Scan for the cell matching the given text and deliver its [X, Y] coordinate at center. 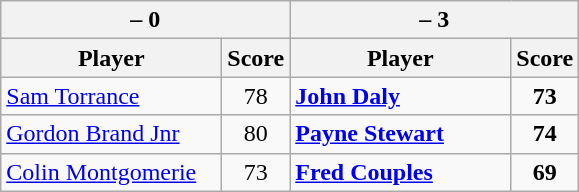
– 3 [434, 20]
80 [256, 134]
– 0 [146, 20]
74 [545, 134]
Colin Montgomerie [112, 172]
Gordon Brand Jnr [112, 134]
Fred Couples [400, 172]
69 [545, 172]
Sam Torrance [112, 96]
John Daly [400, 96]
Payne Stewart [400, 134]
78 [256, 96]
